For the text-containing cell, return its midpoint in (X, Y) coordinate format. 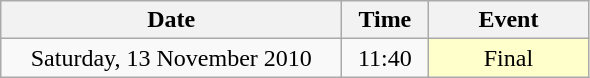
Final (508, 58)
Date (172, 20)
Saturday, 13 November 2010 (172, 58)
Time (385, 20)
11:40 (385, 58)
Event (508, 20)
